From the cell containing the given text, extract its center point as (x, y) coordinate. 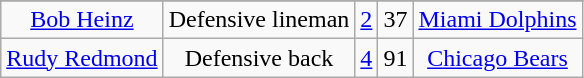
Bob Heinz (82, 20)
91 (396, 58)
Chicago Bears (498, 58)
2 (366, 20)
Defensive lineman (259, 20)
4 (366, 58)
Rudy Redmond (82, 58)
Defensive back (259, 58)
37 (396, 20)
Miami Dolphins (498, 20)
